Provide the (X, Y) coordinate of the cell's center where the given text is located.  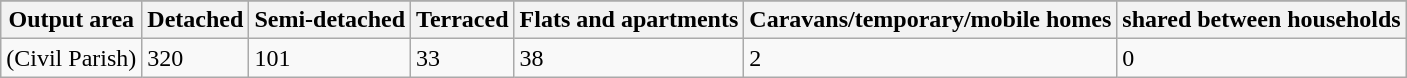
shared between households (1262, 20)
Flats and apartments (629, 20)
Output area (72, 20)
33 (462, 58)
(Civil Parish) (72, 58)
101 (330, 58)
320 (196, 58)
38 (629, 58)
0 (1262, 58)
2 (930, 58)
Terraced (462, 20)
Detached (196, 20)
Caravans/temporary/mobile homes (930, 20)
Semi-detached (330, 20)
